Determine the (X, Y) coordinate at the center of the cell enclosing the given text.  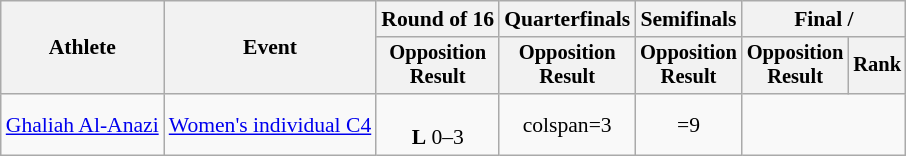
Final / (824, 19)
Semifinals (688, 19)
Rank (877, 66)
=9 (688, 124)
Event (270, 48)
Quarterfinals (567, 19)
Ghaliah Al-Anazi (82, 124)
colspan=3 (567, 124)
L 0–3 (438, 124)
Women's individual C4 (270, 124)
Round of 16 (438, 19)
Athlete (82, 48)
